Return the (X, Y) coordinate for the center point of the cell that contains the specified text.  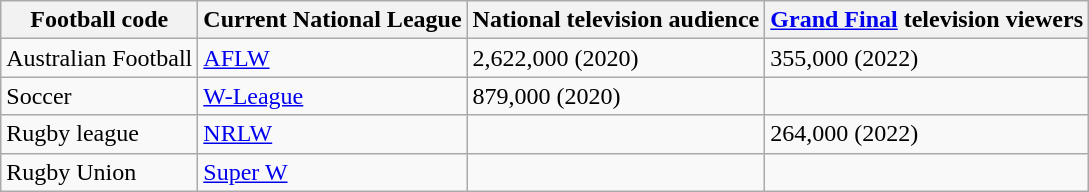
Australian Football (100, 58)
Super W (332, 172)
NRLW (332, 134)
AFLW (332, 58)
355,000 (2022) (927, 58)
Current National League (332, 20)
Soccer (100, 96)
Rugby league (100, 134)
2,622,000 (2020) (616, 58)
264,000 (2022) (927, 134)
W-League (332, 96)
879,000 (2020) (616, 96)
Grand Final television viewers (927, 20)
National television audience (616, 20)
Football code (100, 20)
Rugby Union (100, 172)
